Return (X, Y) of the center of cell containing provided text 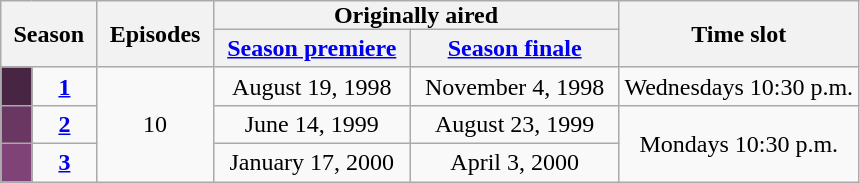
Episodes (155, 34)
1 (64, 86)
Wednesdays 10:30 p.m. (739, 86)
June 14, 1999 (312, 124)
Originally aired (416, 15)
Season finale (514, 48)
2 (64, 124)
Season (49, 34)
Mondays 10:30 p.m. (739, 143)
3 (64, 162)
August 23, 1999 (514, 124)
April 3, 2000 (514, 162)
January 17, 2000 (312, 162)
August 19, 1998 (312, 86)
Time slot (739, 34)
10 (155, 124)
Season premiere (312, 48)
November 4, 1998 (514, 86)
